Search for the cell housing the specified text and yield its [x, y] center coordinate. 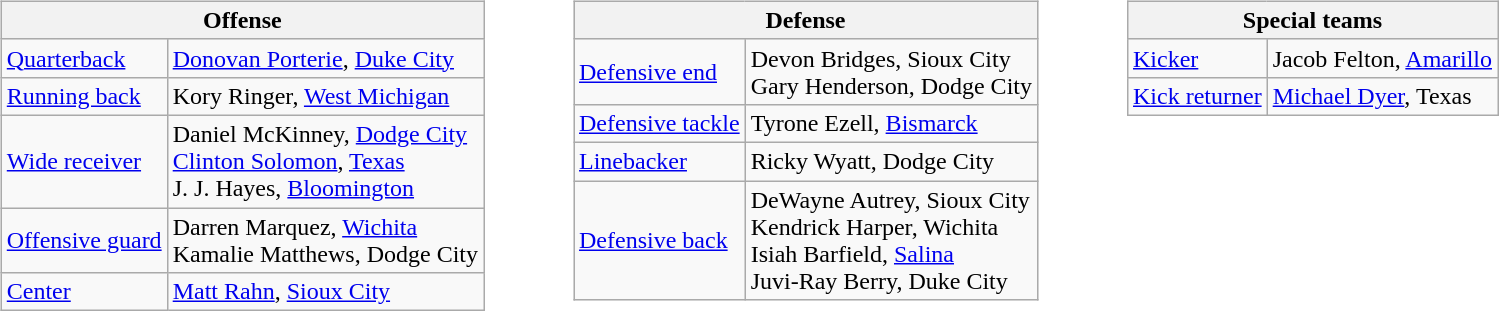
Defensive back [660, 240]
Quarterback [84, 58]
Ricky Wyatt, Dodge City [891, 161]
Running back [84, 96]
Center [84, 292]
Devon Bridges, Sioux CityGary Henderson, Dodge City [891, 72]
Offense [242, 20]
Tyrone Ezell, Bismarck [891, 123]
Darren Marquez, WichitaKamalie Matthews, Dodge City [325, 240]
Defensive end [660, 72]
Defense [806, 20]
Linebacker [660, 161]
DeWayne Autrey, Sioux CityKendrick Harper, WichitaIsiah Barfield, SalinaJuvi-Ray Berry, Duke City [891, 240]
Donovan Porterie, Duke City [325, 58]
Kory Ringer, West Michigan [325, 96]
Offensive guard [84, 240]
Michael Dyer, Texas [1382, 96]
Special teams [1312, 20]
Kick returner [1197, 96]
Matt Rahn, Sioux City [325, 292]
Kicker [1197, 58]
Wide receiver [84, 161]
Jacob Felton, Amarillo [1382, 58]
Daniel McKinney, Dodge CityClinton Solomon, TexasJ. J. Hayes, Bloomington [325, 161]
Defensive tackle [660, 123]
